For the text-containing cell, return its midpoint in [x, y] coordinate format. 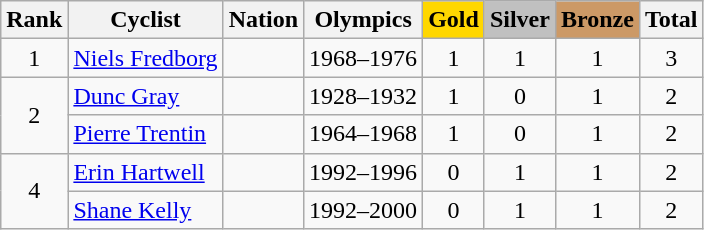
1992–2000 [364, 210]
4 [34, 191]
Niels Fredborg [146, 58]
Rank [34, 20]
Dunc Gray [146, 96]
Total [671, 20]
Nation [263, 20]
1992–1996 [364, 172]
Bronze [597, 20]
Gold [454, 20]
Shane Kelly [146, 210]
1928–1932 [364, 96]
3 [671, 58]
Pierre Trentin [146, 134]
Cyclist [146, 20]
Silver [520, 20]
1964–1968 [364, 134]
Erin Hartwell [146, 172]
1968–1976 [364, 58]
Olympics [364, 20]
